Find where the given text appears and provide that cell's center as (X, Y) coordinate. 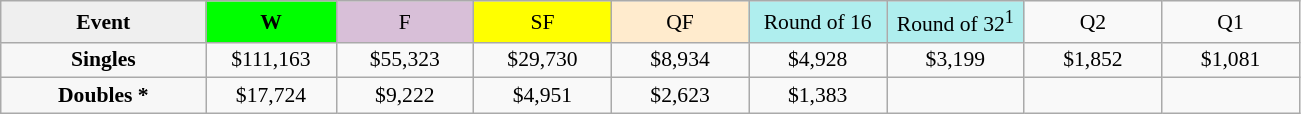
QF (680, 22)
Round of 321 (955, 22)
Singles (104, 60)
Q2 (1093, 22)
Event (104, 22)
$1,081 (1231, 60)
$9,222 (405, 96)
SF (543, 22)
W (271, 22)
$2,623 (680, 96)
Round of 16 (818, 22)
$29,730 (543, 60)
$3,199 (955, 60)
$1,852 (1093, 60)
$4,928 (818, 60)
Doubles * (104, 96)
F (405, 22)
$55,323 (405, 60)
$8,934 (680, 60)
$1,383 (818, 96)
Q1 (1231, 22)
$111,163 (271, 60)
$17,724 (271, 96)
$4,951 (543, 96)
